From the cell containing the given text, extract its center point as (X, Y) coordinate. 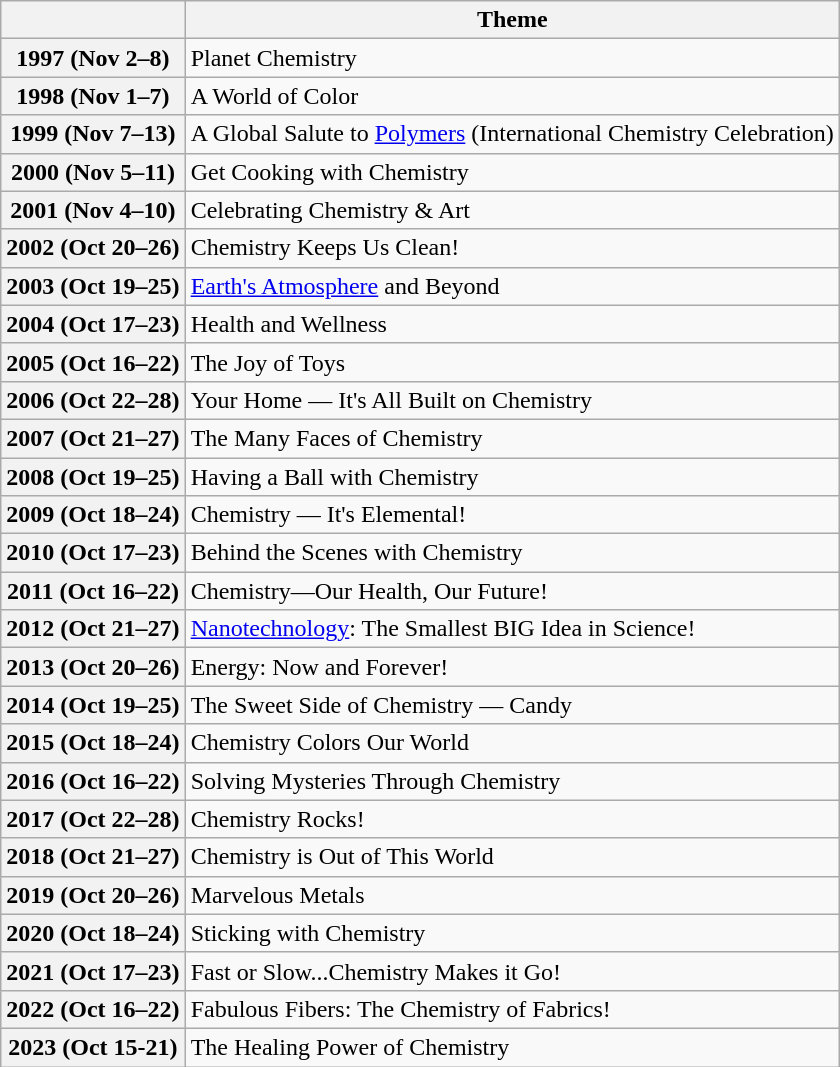
Marvelous Metals (512, 895)
2021 (Oct 17–23) (93, 971)
2009 (Oct 18–24) (93, 515)
2013 (Oct 20–26) (93, 667)
Chemistry Rocks! (512, 819)
2022 (Oct 16–22) (93, 1009)
2019 (Oct 20–26) (93, 895)
Behind the Scenes with Chemistry (512, 553)
2010 (Oct 17–23) (93, 553)
Get Cooking with Chemistry (512, 172)
Fabulous Fibers: The Chemistry of Fabrics! (512, 1009)
2017 (Oct 22–28) (93, 819)
2014 (Oct 19–25) (93, 705)
Earth's Atmosphere and Beyond (512, 286)
The Many Faces of Chemistry (512, 438)
1999 (Nov 7–13) (93, 134)
Your Home — It's All Built on Chemistry (512, 400)
2003 (Oct 19–25) (93, 286)
Fast or Slow...Chemistry Makes it Go! (512, 971)
2018 (Oct 21–27) (93, 857)
The Healing Power of Chemistry (512, 1047)
Sticking with Chemistry (512, 933)
Chemistry Keeps Us Clean! (512, 248)
2000 (Nov 5–11) (93, 172)
2007 (Oct 21–27) (93, 438)
Chemistry — It's Elemental! (512, 515)
2012 (Oct 21–27) (93, 629)
Chemistry—Our Health, Our Future! (512, 591)
2020 (Oct 18–24) (93, 933)
A Global Salute to Polymers (International Chemistry Celebration) (512, 134)
The Joy of Toys (512, 362)
Chemistry Colors Our World (512, 743)
2005 (Oct 16–22) (93, 362)
Nanotechnology: The Smallest BIG Idea in Science! (512, 629)
2001 (Nov 4–10) (93, 210)
2006 (Oct 22–28) (93, 400)
Energy: Now and Forever! (512, 667)
1997 (Nov 2–8) (93, 58)
2004 (Oct 17–23) (93, 324)
Planet Chemistry (512, 58)
2023 (Oct 15-21) (93, 1047)
2011 (Oct 16–22) (93, 591)
Celebrating Chemistry & Art (512, 210)
2008 (Oct 19–25) (93, 477)
Having a Ball with Chemistry (512, 477)
2016 (Oct 16–22) (93, 781)
A World of Color (512, 96)
Solving Mysteries Through Chemistry (512, 781)
1998 (Nov 1–7) (93, 96)
Chemistry is Out of This World (512, 857)
2002 (Oct 20–26) (93, 248)
Health and Wellness (512, 324)
2015 (Oct 18–24) (93, 743)
Theme (512, 20)
The Sweet Side of Chemistry — Candy (512, 705)
